For the text-containing cell, return its midpoint in [X, Y] coordinate format. 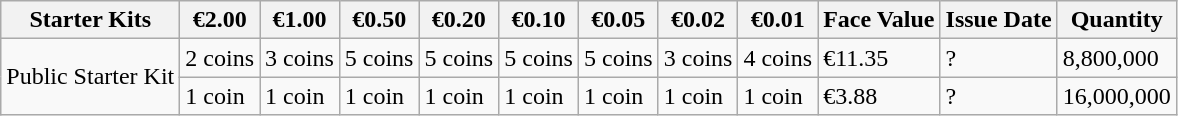
€2.00 [220, 20]
8,800,000 [1116, 58]
€0.20 [459, 20]
€3.88 [879, 96]
Issue Date [998, 20]
€0.02 [698, 20]
Public Starter Kit [90, 77]
€0.10 [539, 20]
€0.05 [618, 20]
2 coins [220, 58]
Starter Kits [90, 20]
€1.00 [300, 20]
€0.50 [379, 20]
€0.01 [778, 20]
Face Value [879, 20]
Quantity [1116, 20]
16,000,000 [1116, 96]
€11.35 [879, 58]
4 coins [778, 58]
